Search for the cell housing the specified text and yield its (X, Y) center coordinate. 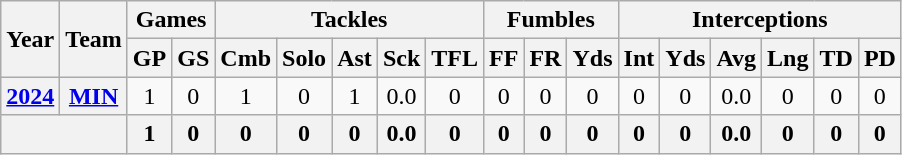
Interceptions (760, 20)
PD (880, 58)
TFL (455, 58)
GP (149, 58)
Team (94, 39)
Ast (355, 58)
Lng (788, 58)
Sck (401, 58)
MIN (94, 96)
Solo (304, 58)
Avg (736, 58)
GS (194, 58)
Games (170, 20)
Year (30, 39)
2024 (30, 96)
Fumbles (552, 20)
Tackles (350, 20)
Int (639, 58)
Cmb (246, 58)
TD (836, 58)
FR (546, 58)
FF (504, 58)
